Search for the cell housing the specified text and yield its (x, y) center coordinate. 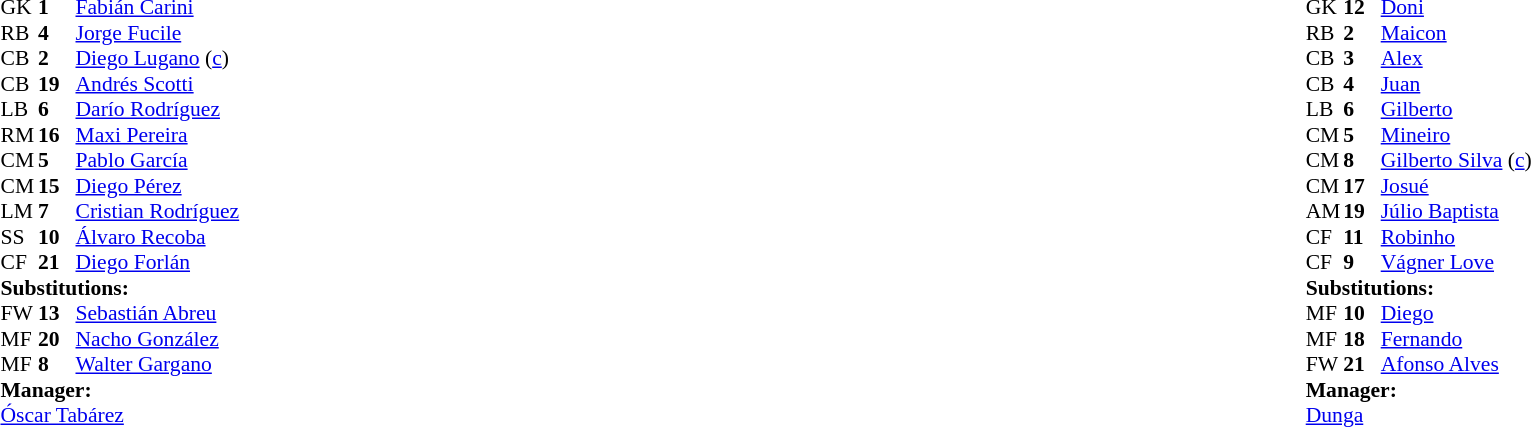
Manager: (120, 390)
Diego Lugano (c) (158, 59)
18 (1362, 339)
16 (57, 135)
Sebastián Abreu (158, 313)
Pablo García (158, 161)
LM (19, 211)
7 (57, 211)
Jorge Fucile (158, 33)
Diego Forlán (158, 263)
17 (1362, 186)
11 (1362, 237)
Maxi Pereira (158, 135)
Substitutions: (120, 288)
3 (1362, 59)
Nacho González (158, 339)
Darío Rodríguez (158, 109)
SS (19, 237)
20 (57, 339)
RM (19, 135)
Diego Pérez (158, 186)
Walter Gargano (158, 365)
13 (57, 313)
9 (1362, 263)
Andrés Scotti (158, 84)
Cristian Rodríguez (158, 211)
AM (1325, 211)
15 (57, 186)
Álvaro Recoba (158, 237)
